Pinpoint the cell where the given text exists, returning its [x, y] midpoint coordinate. 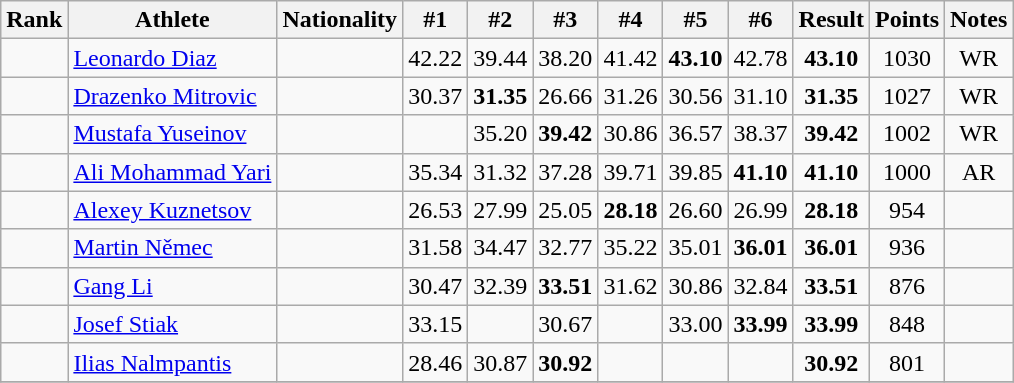
32.77 [566, 248]
30.37 [436, 96]
848 [906, 324]
27.99 [500, 210]
26.66 [566, 96]
33.15 [436, 324]
35.20 [500, 134]
Ali Mohammad Yari [172, 172]
Alexey Kuznetsov [172, 210]
26.99 [760, 210]
30.87 [500, 362]
35.34 [436, 172]
Points [906, 20]
36.57 [696, 134]
#2 [500, 20]
Nationality [340, 20]
801 [906, 362]
Result [831, 20]
35.01 [696, 248]
1000 [906, 172]
#1 [436, 20]
25.05 [566, 210]
37.28 [566, 172]
39.85 [696, 172]
1002 [906, 134]
28.46 [436, 362]
#5 [696, 20]
31.32 [500, 172]
31.62 [630, 286]
30.67 [566, 324]
Josef Stiak [172, 324]
26.53 [436, 210]
34.47 [500, 248]
Leonardo Diaz [172, 58]
#4 [630, 20]
42.22 [436, 58]
Notes [979, 20]
31.58 [436, 248]
1030 [906, 58]
30.56 [696, 96]
1027 [906, 96]
Martin Němec [172, 248]
38.37 [760, 134]
41.42 [630, 58]
31.26 [630, 96]
#3 [566, 20]
Athlete [172, 20]
#6 [760, 20]
30.47 [436, 286]
31.10 [760, 96]
876 [906, 286]
Rank [34, 20]
Drazenko Mitrovic [172, 96]
32.84 [760, 286]
35.22 [630, 248]
954 [906, 210]
39.71 [630, 172]
33.00 [696, 324]
42.78 [760, 58]
38.20 [566, 58]
26.60 [696, 210]
Gang Li [172, 286]
32.39 [500, 286]
AR [979, 172]
Mustafa Yuseinov [172, 134]
Ilias Nalmpantis [172, 362]
936 [906, 248]
39.44 [500, 58]
